From the cell containing the given text, extract its center point as [X, Y] coordinate. 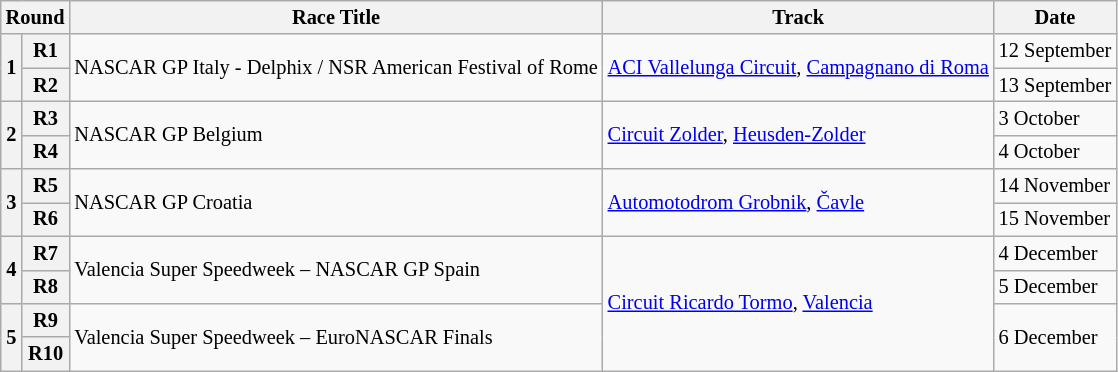
15 November [1055, 219]
6 December [1055, 336]
4 [12, 270]
R9 [46, 320]
Round [36, 17]
Date [1055, 17]
Valencia Super Speedweek – NASCAR GP Spain [336, 270]
4 December [1055, 253]
14 November [1055, 186]
13 September [1055, 85]
5 December [1055, 287]
NASCAR GP Croatia [336, 202]
Automotodrom Grobnik, Čavle [798, 202]
NASCAR GP Italy - Delphix / NSR American Festival of Rome [336, 68]
R6 [46, 219]
NASCAR GP Belgium [336, 134]
2 [12, 134]
4 October [1055, 152]
Valencia Super Speedweek – EuroNASCAR Finals [336, 336]
R3 [46, 118]
R8 [46, 287]
3 October [1055, 118]
Circuit Zolder, Heusden-Zolder [798, 134]
R10 [46, 354]
R4 [46, 152]
R7 [46, 253]
1 [12, 68]
ACI Vallelunga Circuit, Campagnano di Roma [798, 68]
3 [12, 202]
Race Title [336, 17]
Track [798, 17]
R1 [46, 51]
R2 [46, 85]
R5 [46, 186]
12 September [1055, 51]
5 [12, 336]
Circuit Ricardo Tormo, Valencia [798, 304]
